Return [x, y] of the center of cell containing provided text 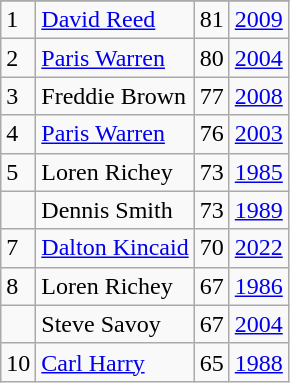
81 [212, 20]
2008 [258, 96]
Dalton Kincaid [115, 248]
David Reed [115, 20]
Carl Harry [115, 362]
10 [18, 362]
Steve Savoy [115, 324]
Freddie Brown [115, 96]
77 [212, 96]
8 [18, 286]
1989 [258, 210]
2003 [258, 134]
1985 [258, 172]
3 [18, 96]
1986 [258, 286]
4 [18, 134]
2 [18, 58]
65 [212, 362]
1 [18, 20]
1988 [258, 362]
Dennis Smith [115, 210]
2022 [258, 248]
2009 [258, 20]
70 [212, 248]
7 [18, 248]
5 [18, 172]
76 [212, 134]
80 [212, 58]
